Search for the cell housing the specified text and yield its (X, Y) center coordinate. 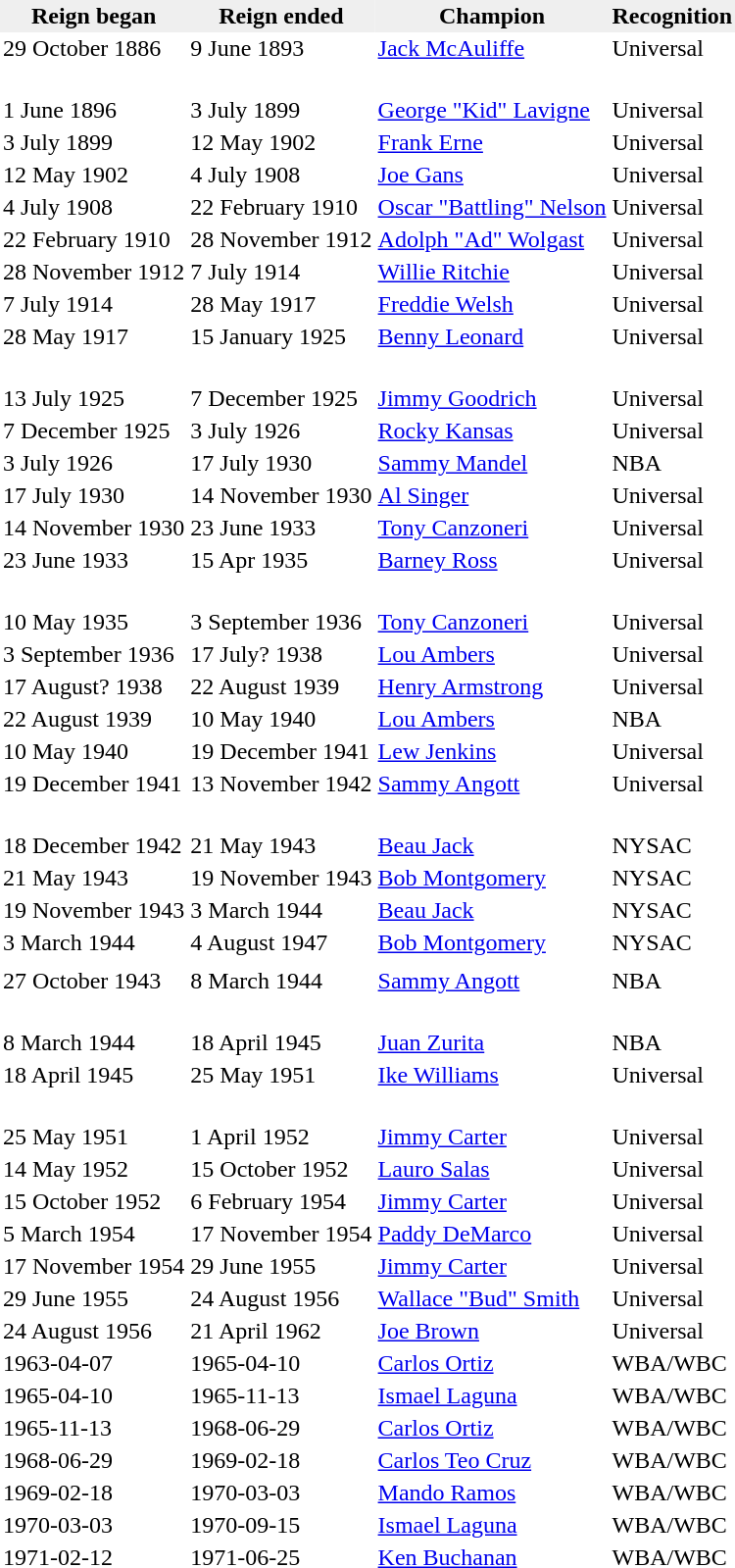
Willie Ritchie (492, 273)
Carlos Teo Cruz (492, 1461)
Al Singer (492, 496)
Ike Williams (492, 1075)
29 October 1886 (94, 49)
Rocky Kansas (492, 431)
5 March 1954 (94, 1234)
Lew Jenkins (492, 751)
Recognition (672, 16)
17 July? 1938 (280, 655)
6 February 1954 (280, 1202)
Benny Leonard (492, 337)
1970-09-15 (280, 1526)
Mando Ramos (492, 1492)
18 December 1942 (94, 845)
14 May 1952 (94, 1169)
Freddie Welsh (492, 304)
Champion (492, 16)
Lauro Salas (492, 1169)
Jimmy Goodrich (492, 398)
Joe Gans (492, 175)
1 June 1896 (94, 110)
Henry Armstrong (492, 686)
1 April 1952 (280, 1138)
Wallace "Bud" Smith (492, 1298)
Frank Erne (492, 143)
13 November 1942 (280, 784)
27 October 1943 (94, 981)
15 Apr 1935 (280, 561)
4 August 1947 (280, 943)
1963-04-07 (94, 1363)
Barney Ross (492, 561)
Paddy DeMarco (492, 1234)
Jack McAuliffe (492, 49)
Oscar "Battling" Nelson (492, 208)
10 May 1935 (94, 622)
17 August? 1938 (94, 686)
Sammy Mandel (492, 463)
Joe Brown (492, 1332)
15 January 1925 (280, 337)
Adolph "Ad" Wolgast (492, 239)
George "Kid" Lavigne (492, 110)
Juan Zurita (492, 1043)
Reign ended (280, 16)
Reign began (94, 16)
13 July 1925 (94, 398)
21 April 1962 (280, 1332)
9 June 1893 (280, 49)
